Extract the (X, Y) coordinate from the center of the cell holding the provided text.  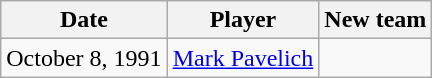
New team (376, 20)
Mark Pavelich (243, 58)
October 8, 1991 (84, 58)
Date (84, 20)
Player (243, 20)
